Locate the cell with the specified text and output its (X, Y) center coordinate. 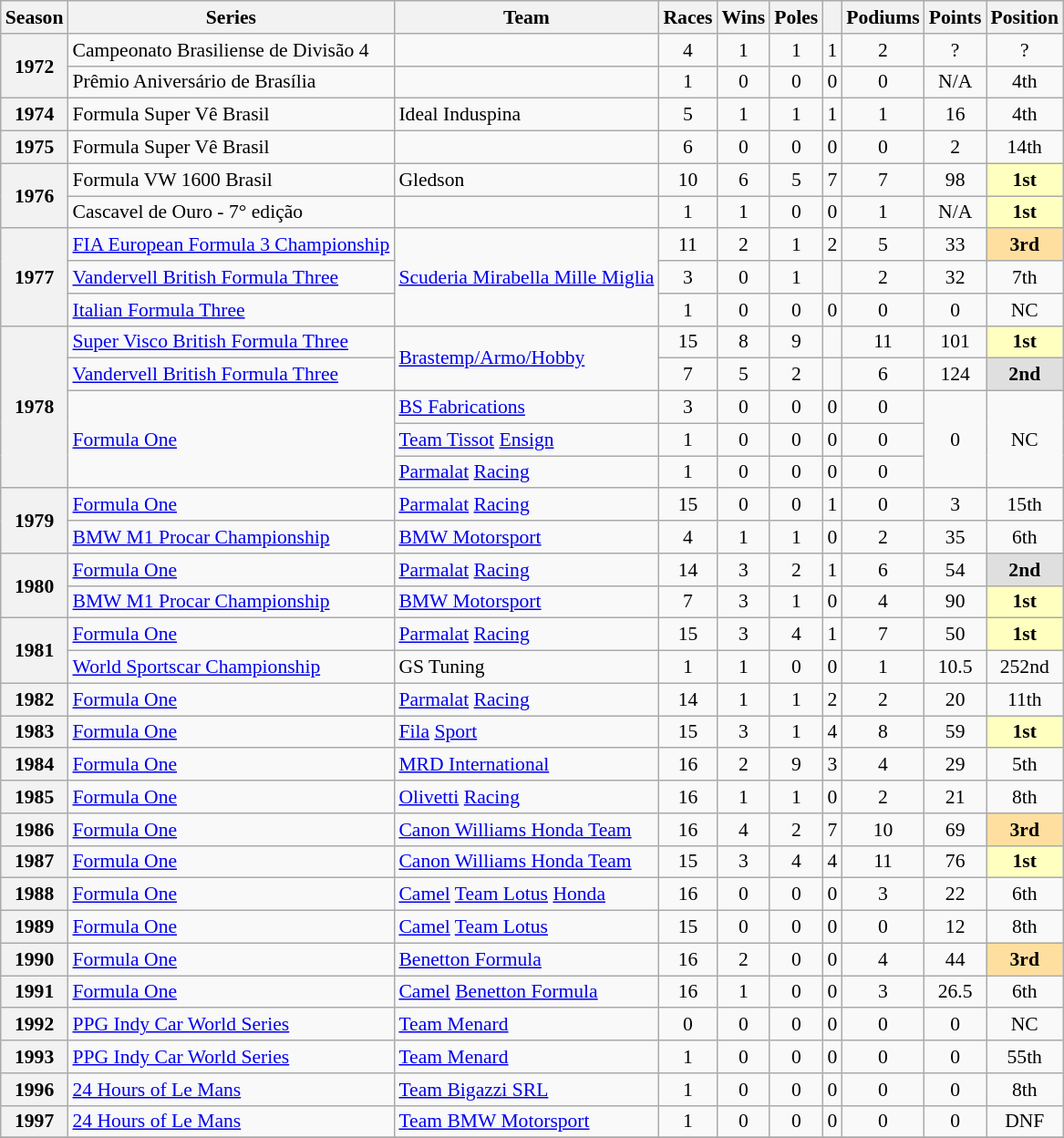
World Sportscar Championship (231, 667)
76 (956, 862)
Team BMW Motorsport (526, 1122)
Series (231, 17)
5th (1025, 765)
Cascavel de Ouro - 7° edição (231, 212)
Benetton Formula (526, 959)
54 (956, 570)
Team Tissot Ensign (526, 440)
Camel Team Lotus Honda (526, 895)
22 (956, 895)
Races (687, 17)
59 (956, 732)
1991 (35, 992)
101 (956, 342)
1974 (35, 115)
124 (956, 375)
10.5 (956, 667)
1985 (35, 797)
21 (956, 797)
Poles (796, 17)
Formula VW 1600 Brasil (231, 180)
Team (526, 17)
Scuderia Mirabella Mille Miglia (526, 277)
1979 (35, 522)
20 (956, 699)
1975 (35, 148)
1978 (35, 407)
Super Visco British Formula Three (231, 342)
252nd (1025, 667)
1983 (35, 732)
Position (1025, 17)
FIA European Formula 3 Championship (231, 245)
12 (956, 927)
1990 (35, 959)
33 (956, 245)
1982 (35, 699)
Campeonato Brasiliense de Divisão 4 (231, 50)
1980 (35, 585)
1986 (35, 830)
11th (1025, 699)
GS Tuning (526, 667)
1993 (35, 1057)
29 (956, 765)
Season (35, 17)
1996 (35, 1090)
90 (956, 602)
1987 (35, 862)
Fila Sport (526, 732)
Brastemp/Armo/Hobby (526, 357)
1976 (35, 195)
69 (956, 830)
Gledson (526, 180)
DNF (1025, 1122)
Olivetti Racing (526, 797)
98 (956, 180)
Podiums (883, 17)
1992 (35, 1025)
1988 (35, 895)
1984 (35, 765)
Prêmio Aniversário de Brasília (231, 82)
1997 (35, 1122)
44 (956, 959)
MRD International (526, 765)
55th (1025, 1057)
Camel Team Lotus (526, 927)
1977 (35, 277)
26.5 (956, 992)
50 (956, 635)
1972 (35, 66)
15th (1025, 505)
14th (1025, 148)
32 (956, 277)
BS Fabrications (526, 408)
35 (956, 537)
7th (1025, 277)
Team Bigazzi SRL (526, 1090)
1989 (35, 927)
Points (956, 17)
Ideal Induspina (526, 115)
Camel Benetton Formula (526, 992)
1981 (35, 651)
Wins (744, 17)
Italian Formula Three (231, 310)
